Return (X, Y) of the center of cell containing provided text 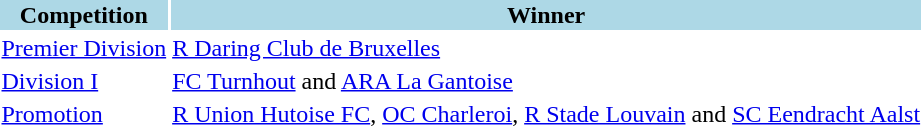
Premier Division (84, 48)
Competition (84, 15)
Division I (84, 81)
